Capture the cell that displays the provided text and extract its (X, Y) central coordinate. 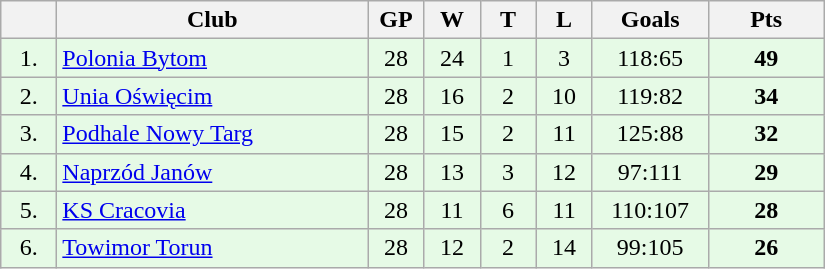
29 (766, 172)
GP (396, 20)
Towimor Torun (212, 248)
3. (29, 134)
1 (508, 58)
110:107 (650, 210)
Goals (650, 20)
Polonia Bytom (212, 58)
T (508, 20)
97:111 (650, 172)
L (564, 20)
24 (452, 58)
Pts (766, 20)
6 (508, 210)
26 (766, 248)
99:105 (650, 248)
118:65 (650, 58)
34 (766, 96)
Naprzód Janów (212, 172)
W (452, 20)
Club (212, 20)
49 (766, 58)
16 (452, 96)
Podhale Nowy Targ (212, 134)
1. (29, 58)
13 (452, 172)
Unia Oświęcim (212, 96)
119:82 (650, 96)
6. (29, 248)
15 (452, 134)
10 (564, 96)
125:88 (650, 134)
4. (29, 172)
5. (29, 210)
14 (564, 248)
KS Cracovia (212, 210)
2. (29, 96)
32 (766, 134)
